Determine the [X, Y] coordinate at the center of the cell enclosing the given text.  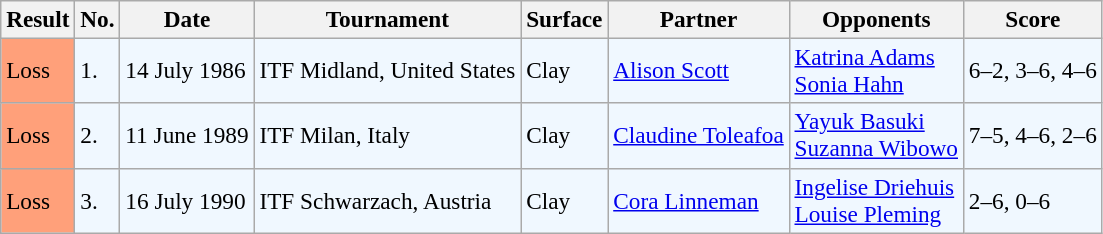
Katrina Adams Sonia Hahn [876, 70]
11 June 1989 [187, 136]
Date [187, 19]
16 July 1990 [187, 200]
2. [98, 136]
Cora Linneman [698, 200]
Yayuk Basuki Suzanna Wibowo [876, 136]
ITF Milan, Italy [388, 136]
Partner [698, 19]
ITF Midland, United States [388, 70]
Score [1032, 19]
No. [98, 19]
Tournament [388, 19]
2–6, 0–6 [1032, 200]
14 July 1986 [187, 70]
Opponents [876, 19]
1. [98, 70]
ITF Schwarzach, Austria [388, 200]
3. [98, 200]
Alison Scott [698, 70]
Surface [564, 19]
7–5, 4–6, 2–6 [1032, 136]
Ingelise Driehuis Louise Pleming [876, 200]
Claudine Toleafoa [698, 136]
6–2, 3–6, 4–6 [1032, 70]
Result [38, 19]
